From the cell containing the given text, extract its center point as [x, y] coordinate. 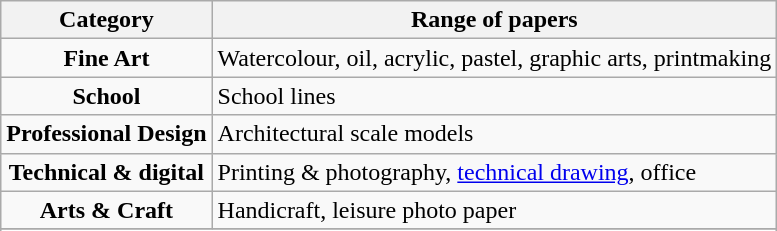
Watercolour, oil, acrylic, pastel, graphic arts, printmaking [494, 58]
Technical & digital [106, 172]
Category [106, 20]
Arts & Craft [106, 210]
School lines [494, 96]
School [106, 96]
Handicraft, leisure photo paper [494, 210]
Architectural scale models [494, 134]
Fine Art [106, 58]
Professional Design [106, 134]
Printing & photography, technical drawing, office [494, 172]
Range of papers [494, 20]
